Provide the (X, Y) coordinate of the cell's center where the given text is located.  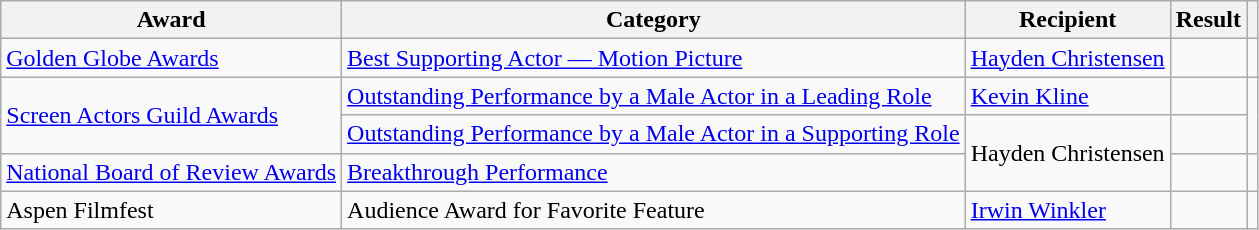
Audience Award for Favorite Feature (654, 210)
Outstanding Performance by a Male Actor in a Leading Role (654, 96)
Category (654, 20)
Best Supporting Actor — Motion Picture (654, 58)
Aspen Filmfest (172, 210)
Screen Actors Guild Awards (172, 115)
Breakthrough Performance (654, 172)
National Board of Review Awards (172, 172)
Kevin Kline (1068, 96)
Irwin Winkler (1068, 210)
Result (1208, 20)
Recipient (1068, 20)
Outstanding Performance by a Male Actor in a Supporting Role (654, 134)
Golden Globe Awards (172, 58)
Award (172, 20)
